Return [x, y] of the center of cell containing provided text 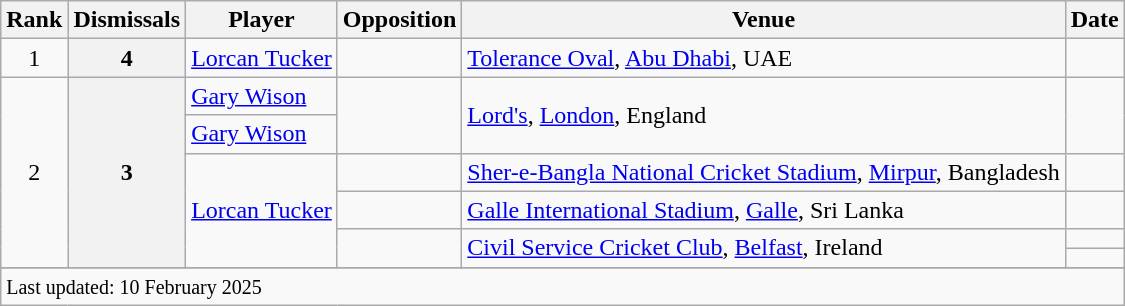
Dismissals [127, 20]
2 [34, 172]
Opposition [399, 20]
Lord's, London, England [764, 115]
Last updated: 10 February 2025 [563, 286]
Civil Service Cricket Club, Belfast, Ireland [764, 248]
1 [34, 58]
Sher-e-Bangla National Cricket Stadium, Mirpur, Bangladesh [764, 172]
Player [262, 20]
Rank [34, 20]
3 [127, 172]
Date [1094, 20]
Venue [764, 20]
Tolerance Oval, Abu Dhabi, UAE [764, 58]
Galle International Stadium, Galle, Sri Lanka [764, 210]
4 [127, 58]
